Return the (X, Y) coordinate for the center point of the cell that contains the specified text.  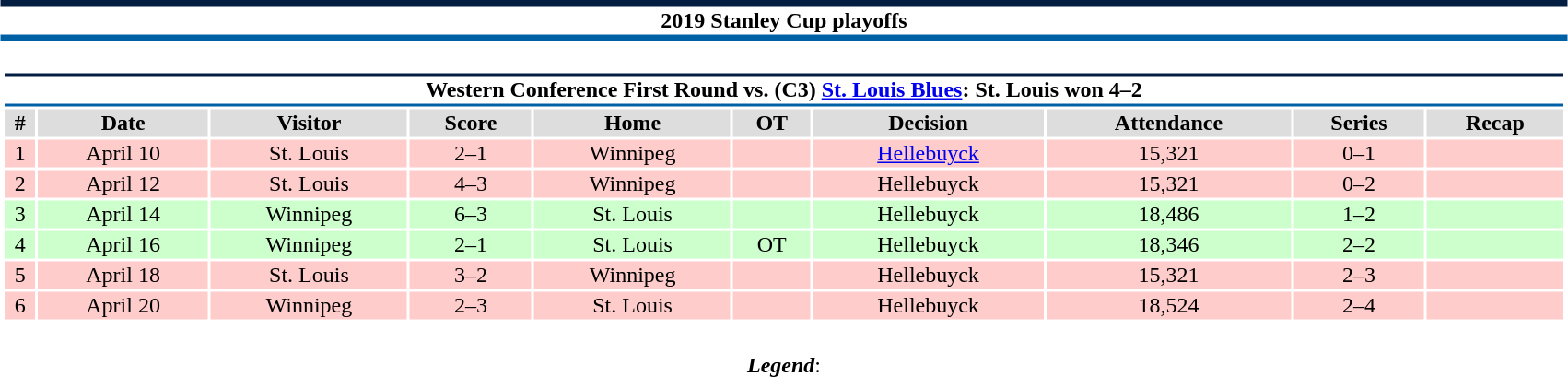
1 (20, 154)
Series (1359, 123)
Decision (929, 123)
18,524 (1168, 305)
0–2 (1359, 183)
6 (20, 305)
Home (632, 123)
Recap (1495, 123)
April 20 (123, 305)
6–3 (471, 215)
18,486 (1168, 215)
2019 Stanley Cup playoffs (784, 20)
4–3 (471, 183)
18,346 (1168, 244)
3–2 (471, 276)
Western Conference First Round vs. (C3) St. Louis Blues: St. Louis won 4–2 (783, 90)
2–4 (1359, 305)
Attendance (1168, 123)
2–2 (1359, 244)
April 18 (123, 276)
April 16 (123, 244)
2 (20, 183)
Score (471, 123)
0–1 (1359, 154)
# (20, 123)
April 14 (123, 215)
3 (20, 215)
4 (20, 244)
Date (123, 123)
Visitor (310, 123)
5 (20, 276)
April 10 (123, 154)
1–2 (1359, 215)
April 12 (123, 183)
